Capture the cell that displays the provided text and extract its (X, Y) central coordinate. 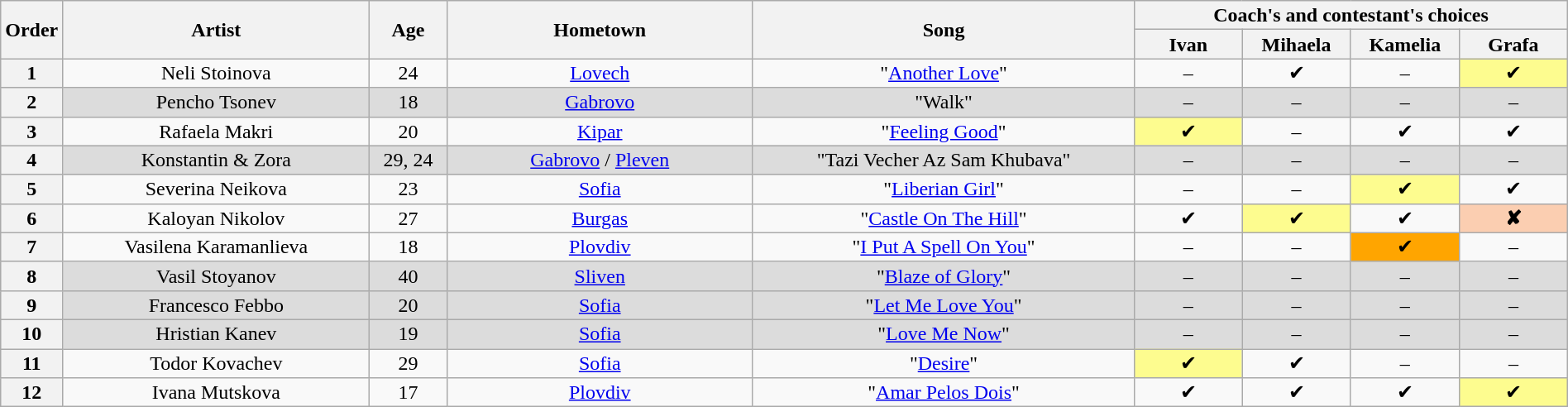
"Love Me Now" (943, 334)
"Amar Pelos Dois" (943, 392)
"I Put A Spell On You" (943, 247)
✘ (1513, 218)
24 (409, 73)
Hristian Kanev (217, 334)
29 (409, 364)
17 (409, 392)
"Let Me Love You" (943, 304)
9 (31, 304)
Order (31, 30)
Age (409, 30)
Ivana Mutskova (217, 392)
Francesco Febbo (217, 304)
Mihaela (1297, 45)
Severina Neikova (217, 189)
"Castle On The Hill" (943, 218)
"Walk" (943, 103)
Sliven (600, 276)
Rafaela Makri (217, 131)
1 (31, 73)
Todor Kovachev (217, 364)
Neli Stoinova (217, 73)
Pencho Tsonev (217, 103)
10 (31, 334)
29, 24 (409, 160)
"Blaze of Glory" (943, 276)
3 (31, 131)
11 (31, 364)
Vasilena Karamanlieva (217, 247)
Konstantin & Zora (217, 160)
12 (31, 392)
7 (31, 247)
Kaloyan Nikolov (217, 218)
Gabrovo (600, 103)
Hometown (600, 30)
"Tazi Vecher Az Sam Khubava" (943, 160)
Lovech (600, 73)
23 (409, 189)
Grafa (1513, 45)
"Another Love" (943, 73)
Vasil Stoyanov (217, 276)
Artist (217, 30)
Coach's and contestant's choices (1351, 15)
27 (409, 218)
Kipar (600, 131)
Kamelia (1404, 45)
"Desire" (943, 364)
Song (943, 30)
5 (31, 189)
Ivan (1188, 45)
2 (31, 103)
6 (31, 218)
8 (31, 276)
Burgas (600, 218)
19 (409, 334)
4 (31, 160)
40 (409, 276)
"Feeling Good" (943, 131)
"Liberian Girl" (943, 189)
Gabrovo / Pleven (600, 160)
